Capture the cell that displays the provided text and extract its (x, y) central coordinate. 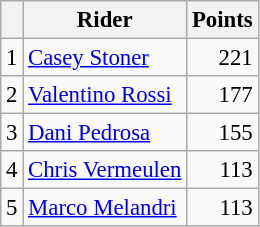
Marco Melandri (105, 208)
Points (222, 20)
2 (12, 95)
1 (12, 58)
5 (12, 208)
Casey Stoner (105, 58)
3 (12, 133)
Dani Pedrosa (105, 133)
221 (222, 58)
Rider (105, 20)
4 (12, 170)
177 (222, 95)
Valentino Rossi (105, 95)
155 (222, 133)
Chris Vermeulen (105, 170)
